Detect which cell encompasses the target text, then output its (X, Y) center coordinate. 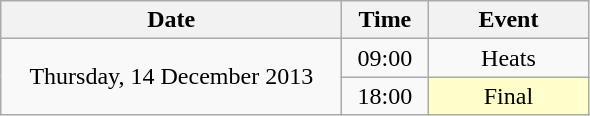
Event (508, 20)
Date (172, 20)
Time (385, 20)
Heats (508, 58)
Thursday, 14 December 2013 (172, 77)
18:00 (385, 96)
09:00 (385, 58)
Final (508, 96)
